Return [x, y] of the center of cell containing provided text 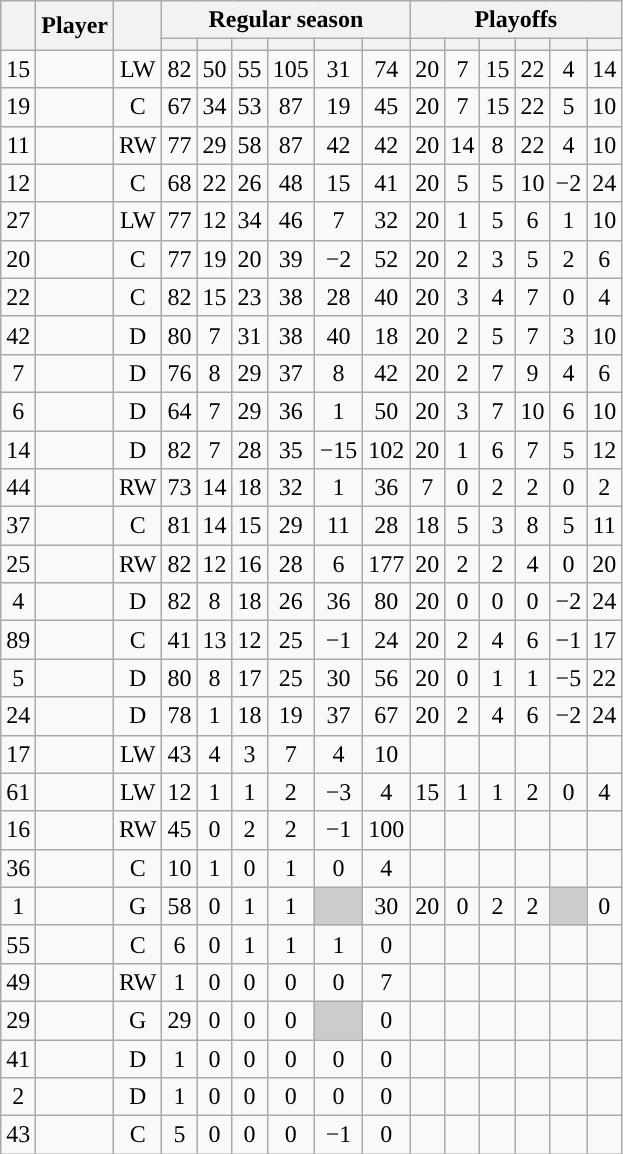
102 [386, 449]
−5 [568, 678]
13 [214, 640]
52 [386, 259]
39 [290, 259]
Player [75, 26]
23 [250, 297]
Regular season [286, 20]
27 [18, 221]
177 [386, 564]
−15 [338, 449]
76 [180, 373]
9 [532, 373]
Playoffs [516, 20]
68 [180, 183]
89 [18, 640]
78 [180, 716]
46 [290, 221]
35 [290, 449]
100 [386, 830]
48 [290, 183]
49 [18, 982]
74 [386, 69]
53 [250, 107]
61 [18, 792]
56 [386, 678]
105 [290, 69]
81 [180, 526]
73 [180, 488]
64 [180, 411]
−3 [338, 792]
44 [18, 488]
